Return the [X, Y] coordinate for the center point of the cell that contains the specified text.  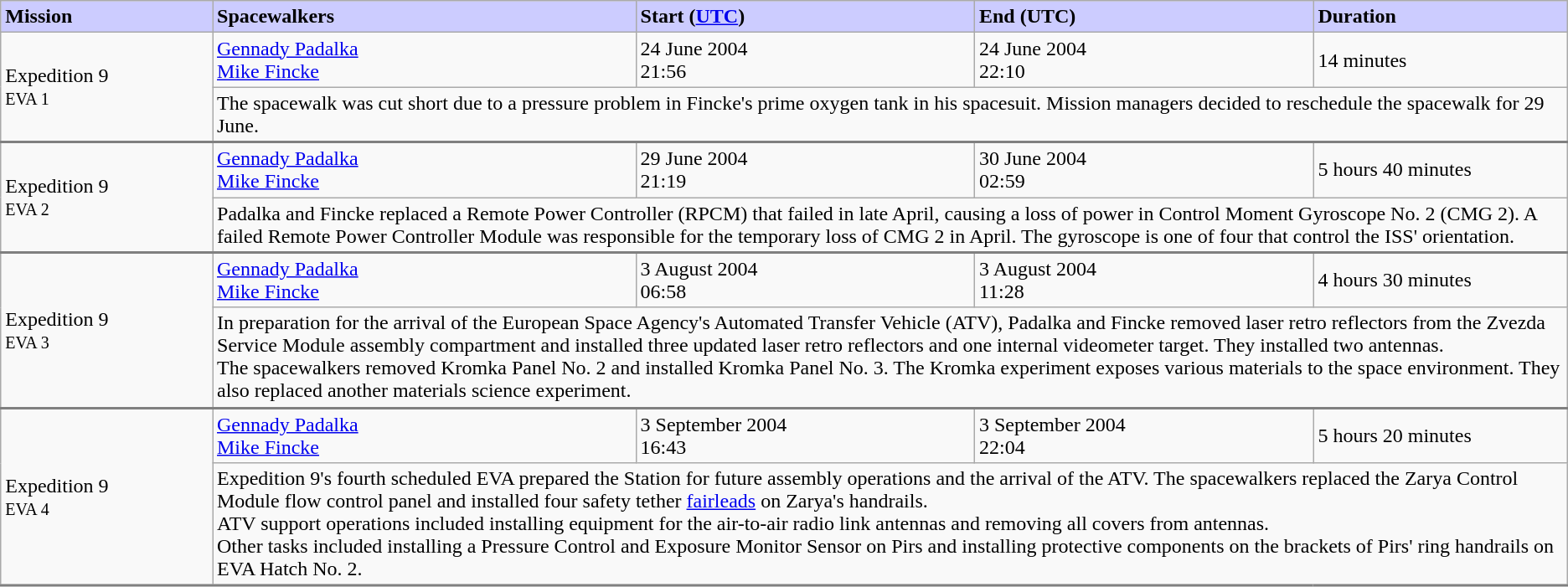
Duration [1441, 17]
Expedition 9EVA 1 [107, 87]
30 June 2004 02:59 [1143, 170]
14 minutes [1441, 60]
4 hours 30 minutes [1441, 280]
5 hours 40 minutes [1441, 170]
3 September 2004 22:04 [1143, 435]
Expedition 9EVA 4 [107, 497]
Spacewalkers [425, 17]
24 June 2004 21:56 [805, 60]
Expedition 9EVA 2 [107, 198]
24 June 2004 22:10 [1143, 60]
5 hours 20 minutes [1441, 435]
29 June 2004 21:19 [805, 170]
Start (UTC) [805, 17]
End (UTC) [1143, 17]
3 August 2004 11:28 [1143, 280]
3 August 2004 06:58 [805, 280]
3 September 2004 16:43 [805, 435]
Mission [107, 17]
Expedition 9EVA 3 [107, 330]
